From the cell containing the given text, extract its center point as [X, Y] coordinate. 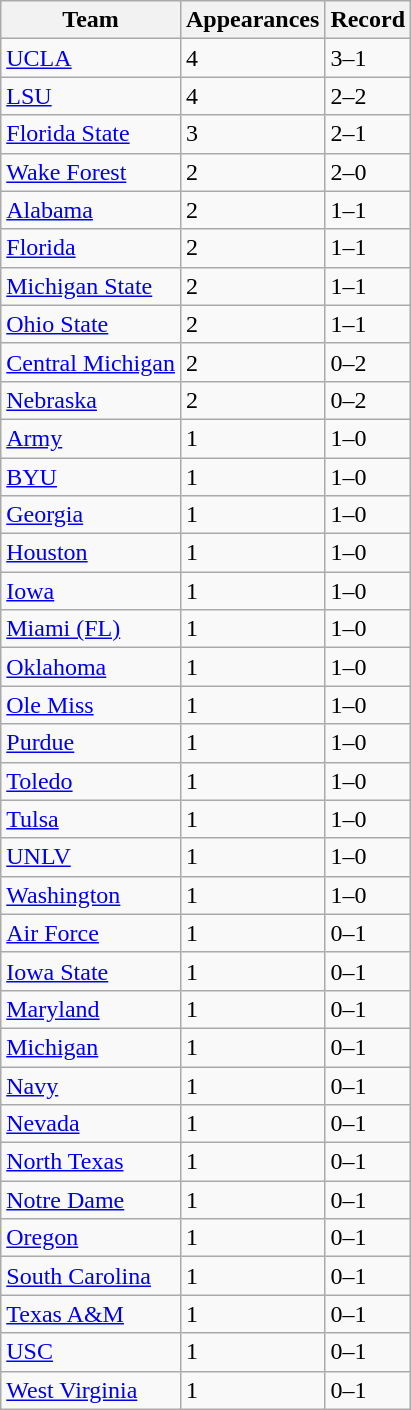
2–2 [368, 96]
South Carolina [91, 1276]
Florida State [91, 134]
Navy [91, 1085]
Oklahoma [91, 667]
North Texas [91, 1162]
Texas A&M [91, 1314]
Toledo [91, 781]
Purdue [91, 743]
Washington [91, 895]
UNLV [91, 857]
Houston [91, 553]
Nevada [91, 1124]
Nebraska [91, 400]
Florida [91, 248]
Iowa State [91, 971]
Central Michigan [91, 362]
3 [252, 134]
Alabama [91, 210]
LSU [91, 96]
Record [368, 20]
2–0 [368, 172]
Iowa [91, 591]
Ohio State [91, 324]
Michigan State [91, 286]
UCLA [91, 58]
Georgia [91, 515]
Maryland [91, 1009]
Appearances [252, 20]
Tulsa [91, 819]
Miami (FL) [91, 629]
3–1 [368, 58]
USC [91, 1352]
2–1 [368, 134]
Air Force [91, 933]
Oregon [91, 1238]
Team [91, 20]
BYU [91, 477]
Notre Dame [91, 1200]
Army [91, 438]
Wake Forest [91, 172]
Michigan [91, 1047]
West Virginia [91, 1390]
Ole Miss [91, 705]
